Return (X, Y) of the center of cell containing provided text 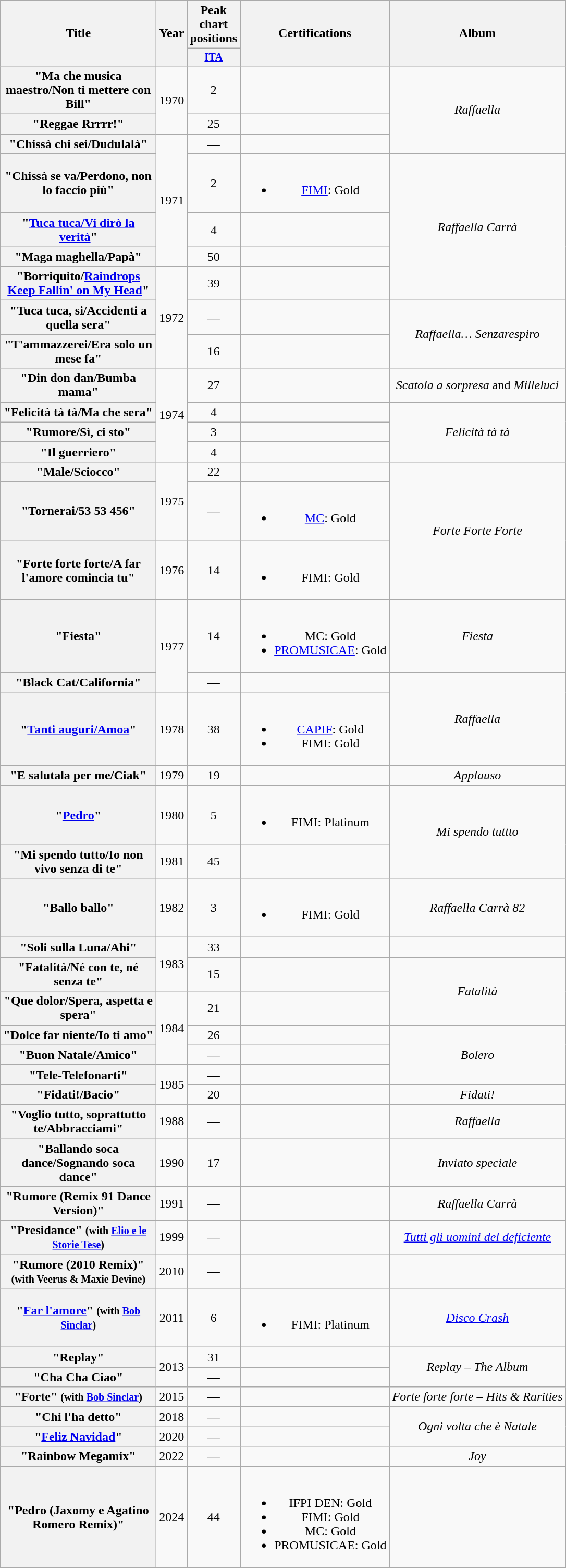
"Tanti auguri/Amoa" (78, 729)
1985 (172, 1084)
22 (214, 472)
1984 (172, 1028)
Raffaella… Senzarespiro (477, 334)
Mi spendo tuttto (477, 832)
"Rainbow Megamix" (78, 1456)
2010 (172, 1272)
Title (78, 33)
25 (214, 124)
"Chissà se va/Perdono, non lo faccio più" (78, 184)
2018 (172, 1417)
45 (214, 862)
5 (214, 815)
"Soli sulla Luna/Ahi" (78, 947)
1991 (172, 1203)
Raffaella Carrà 82 (477, 908)
"Pedro (Jaxomy e Agatino Romero Remix)" (78, 1517)
16 (214, 352)
1972 (172, 317)
1978 (172, 729)
"Pedro" (78, 815)
"E salutala per me/Ciak" (78, 776)
Fidati! (477, 1094)
Year (172, 33)
31 (214, 1357)
IFPI DEN: GoldFIMI: GoldMC: GoldPROMUSICAE: Gold (315, 1517)
1979 (172, 776)
1970 (172, 100)
"Ballo ballo" (78, 908)
Tutti gli uomini del deficiente (477, 1237)
38 (214, 729)
Scatola a sorpresa and Milleluci (477, 385)
Inviato speciale (477, 1162)
"Chissà chi sei/Dudulalà" (78, 144)
1971 (172, 200)
"Fidati!/Bacio" (78, 1094)
"Cha Cha Ciao" (78, 1377)
"Ballando soca dance/Sognando soca dance" (78, 1162)
1999 (172, 1237)
"Presidance" (with Elio e le Storie Tese) (78, 1237)
2015 (172, 1397)
Peak chart positions (214, 25)
2013 (172, 1367)
"Forte" (with Bob Sinclar) (78, 1397)
1990 (172, 1162)
"Felicità tà tà/Ma che sera" (78, 412)
Applauso (477, 776)
Forte Forte Forte (477, 530)
"Fiesta" (78, 636)
20 (214, 1094)
"Tuca tuca, si/Accidenti a quella sera" (78, 317)
1977 (172, 646)
MC: Gold (315, 511)
19 (214, 776)
"Reggae Rrrrr!" (78, 124)
"Rumore (2010 Remix)" (with Veerus & Maxie Devine) (78, 1272)
MC: GoldPROMUSICAE: Gold (315, 636)
"Rumore/Sì, ci sto" (78, 432)
2024 (172, 1517)
1982 (172, 908)
Ogni volta che è Natale (477, 1427)
"Black Cat/California" (78, 683)
Felicità tà tà (477, 432)
"Maga maghella/Papà" (78, 257)
1975 (172, 501)
Forte forte forte – Hits & Rarities (477, 1397)
Fiesta (477, 636)
"Borriquito/Raindrops Keep Fallin' on My Head" (78, 284)
Album (477, 33)
"T'ammazzerei/Era solo un mese fa" (78, 352)
"Tele-Telefonarti" (78, 1075)
"Ma che musica maestro/Non ti mettere con Bill" (78, 90)
"Feliz Navidad" (78, 1437)
"Forte forte forte/A far l'amore comincia tu" (78, 570)
"Tornerai/53 53 456" (78, 511)
ITA (214, 57)
2022 (172, 1456)
"Far l'amore" (with Bob Sinclar) (78, 1318)
Bolero (477, 1055)
"Din don dan/Bumba mama" (78, 385)
Fatalità (477, 991)
39 (214, 284)
1983 (172, 964)
21 (214, 1008)
1988 (172, 1121)
"Dolce far niente/Io ti amo" (78, 1035)
"Male/Sciocco" (78, 472)
26 (214, 1035)
17 (214, 1162)
2011 (172, 1318)
Certifications (315, 33)
"Mi spendo tutto/Io non vivo senza di te" (78, 862)
1980 (172, 815)
6 (214, 1318)
Disco Crash (477, 1318)
CAPIF: GoldFIMI: Gold (315, 729)
"Chi l'ha detto" (78, 1417)
1974 (172, 415)
50 (214, 257)
1976 (172, 570)
1981 (172, 862)
33 (214, 947)
15 (214, 974)
Joy (477, 1456)
"Replay" (78, 1357)
"Il guerriero" (78, 452)
"Buon Natale/Amico" (78, 1055)
"Voglio tutto, soprattutto te/Abbracciami" (78, 1121)
2020 (172, 1437)
"Tuca tuca/Vi dirò la verità" (78, 230)
Replay – The Album (477, 1367)
"Que dolor/Spera, aspetta e spera" (78, 1008)
"Rumore (Remix 91 Dance Version)" (78, 1203)
"Fatalità/Né con te, né senza te" (78, 974)
27 (214, 385)
44 (214, 1517)
